From the cell containing the given text, extract its center point as (x, y) coordinate. 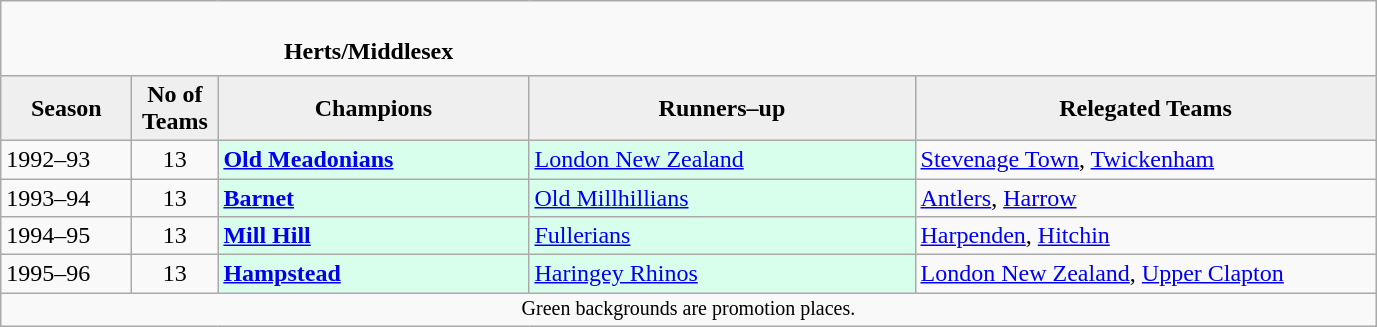
Champions (374, 108)
Stevenage Town, Twickenham (1146, 159)
Barnet (374, 197)
Season (66, 108)
Old Meadonians (374, 159)
1994–95 (66, 236)
London New Zealand (722, 159)
No of Teams (175, 108)
Old Millhillians (722, 197)
1992–93 (66, 159)
1995–96 (66, 274)
Hampstead (374, 274)
Mill Hill (374, 236)
Haringey Rhinos (722, 274)
London New Zealand, Upper Clapton (1146, 274)
1993–94 (66, 197)
Harpenden, Hitchin (1146, 236)
Fullerians (722, 236)
Green backgrounds are promotion places. (688, 310)
Relegated Teams (1146, 108)
Runners–up (722, 108)
Antlers, Harrow (1146, 197)
